Return the (x, y) coordinate for the center point of the cell that contains the specified text.  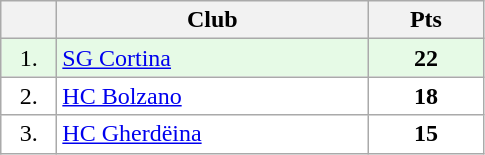
3. (29, 134)
1. (29, 58)
Pts (426, 20)
22 (426, 58)
15 (426, 134)
HC Bolzano (212, 96)
2. (29, 96)
HC Gherdëina (212, 134)
SG Cortina (212, 58)
Club (212, 20)
18 (426, 96)
